Extract the [X, Y] coordinate from the center of the cell holding the provided text.  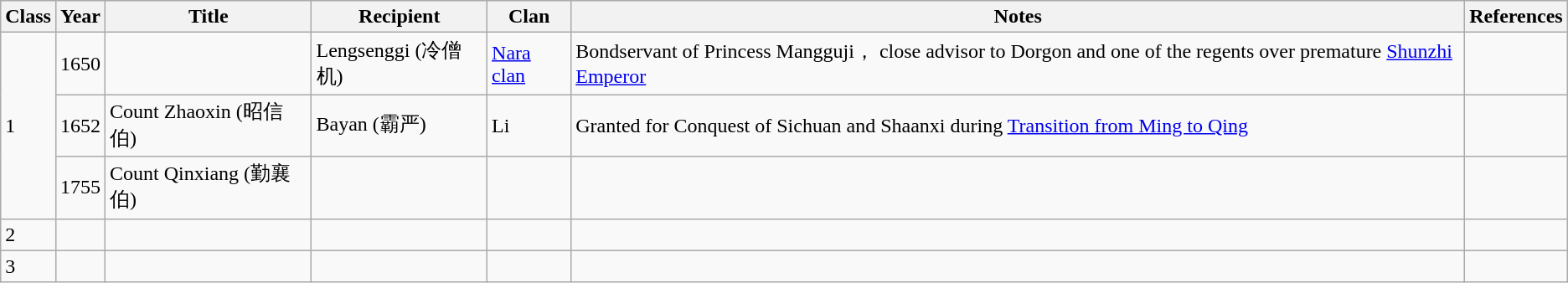
Clan [529, 17]
1650 [80, 64]
Bayan (霸严) [400, 126]
Count Qinxiang (勤襄伯) [209, 188]
Granted for Conquest of Sichuan and Shaanxi during Transition from Ming to Qing [1019, 126]
1 [28, 126]
Recipient [400, 17]
Lengsenggi (冷僧机) [400, 64]
Notes [1019, 17]
Class [28, 17]
2 [28, 234]
1652 [80, 126]
Title [209, 17]
Nara clan [529, 64]
Count Zhaoxin (昭信伯) [209, 126]
3 [28, 266]
Year [80, 17]
Bondservant of Princess Mangguji， close advisor to Dorgon and one of the regents over premature Shunzhi Emperor [1019, 64]
References [1516, 17]
Li [529, 126]
1755 [80, 188]
